Pinpoint the cell where the given text exists, returning its [X, Y] midpoint coordinate. 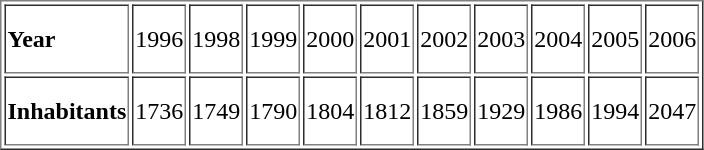
2006 [672, 38]
2000 [330, 38]
1749 [216, 110]
1859 [444, 110]
2001 [387, 38]
2047 [672, 110]
1790 [273, 110]
1999 [273, 38]
1736 [159, 110]
Year [66, 38]
1986 [558, 110]
2003 [501, 38]
1804 [330, 110]
1812 [387, 110]
2004 [558, 38]
1929 [501, 110]
Inhabitants [66, 110]
1994 [615, 110]
1996 [159, 38]
2005 [615, 38]
2002 [444, 38]
1998 [216, 38]
